Find where the given text appears and provide that cell's center as [X, Y] coordinate. 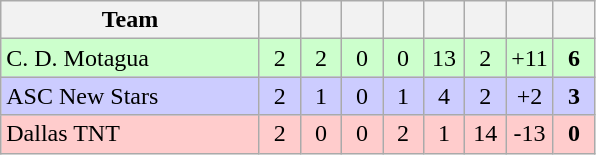
+2 [530, 96]
13 [444, 58]
Team [130, 20]
-13 [530, 134]
Dallas TNT [130, 134]
C. D. Motagua [130, 58]
3 [574, 96]
ASC New Stars [130, 96]
6 [574, 58]
4 [444, 96]
+11 [530, 58]
14 [486, 134]
